Find where the given text appears and provide that cell's center as (x, y) coordinate. 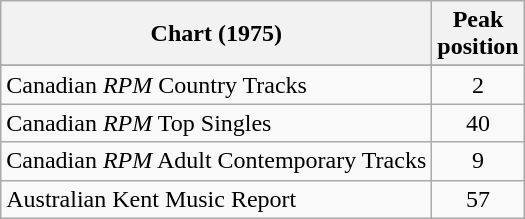
Canadian RPM Adult Contemporary Tracks (216, 161)
Australian Kent Music Report (216, 199)
Chart (1975) (216, 34)
2 (478, 85)
Canadian RPM Country Tracks (216, 85)
9 (478, 161)
57 (478, 199)
Peakposition (478, 34)
Canadian RPM Top Singles (216, 123)
40 (478, 123)
